Search for the cell housing the specified text and yield its (x, y) center coordinate. 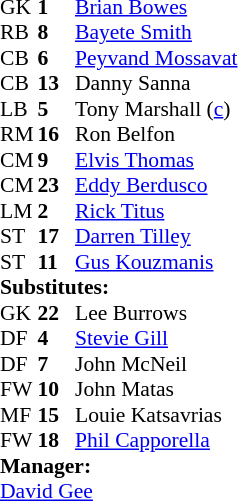
23 (57, 185)
Eddy Berdusco (156, 185)
John McNeil (156, 364)
Manager: (118, 466)
Substitutes: (118, 287)
MF (19, 415)
18 (57, 441)
6 (57, 58)
2 (57, 211)
Lee Burrows (156, 313)
Darren Tilley (156, 237)
RB (19, 33)
LM (19, 211)
8 (57, 33)
Danny Sanna (156, 83)
10 (57, 389)
John Matas (156, 389)
Peyvand Mossavat (156, 58)
9 (57, 160)
Gus Kouzmanis (156, 262)
7 (57, 364)
11 (57, 262)
17 (57, 237)
Louie Katsavrias (156, 415)
5 (57, 109)
Phil Capporella (156, 441)
RM (19, 135)
Bayete Smith (156, 33)
13 (57, 83)
Stevie Gill (156, 339)
Tony Marshall (c) (156, 109)
22 (57, 313)
Ron Belfon (156, 135)
Elvis Thomas (156, 160)
GK (19, 313)
4 (57, 339)
LB (19, 109)
16 (57, 135)
Rick Titus (156, 211)
15 (57, 415)
